From the cell containing the given text, extract its center point as [x, y] coordinate. 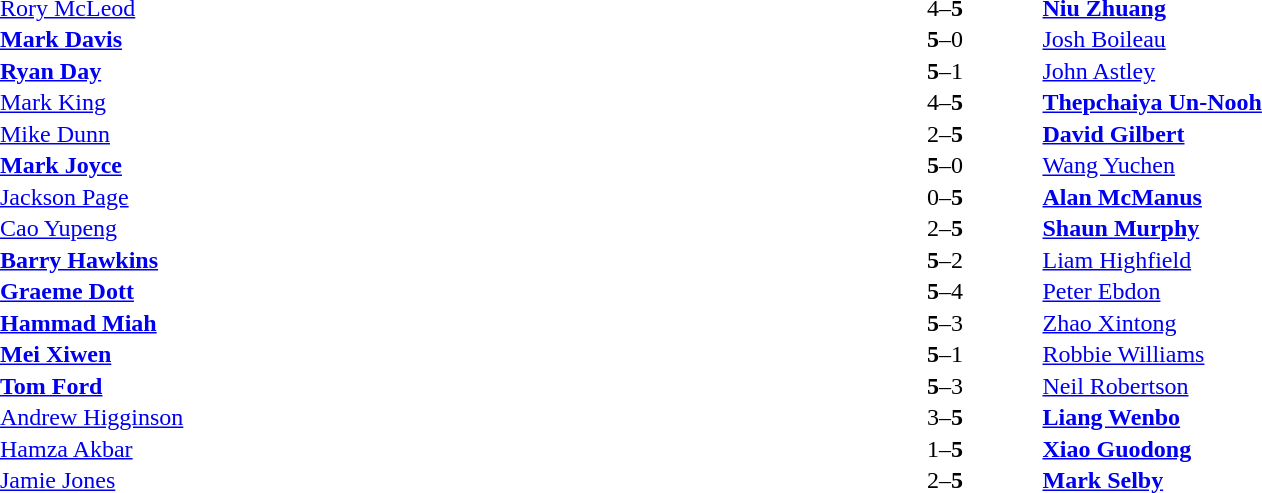
0–5 [944, 197]
3–5 [944, 417]
4–5 [944, 103]
5–2 [944, 260]
1–5 [944, 449]
5–4 [944, 291]
